Return the (X, Y) coordinate for the center point of the cell that contains the specified text.  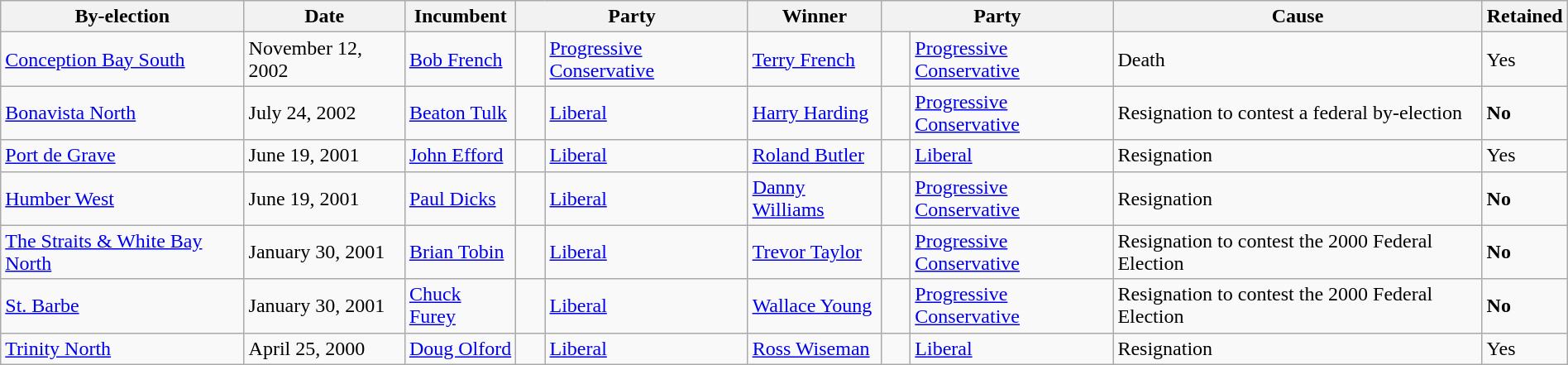
Winner (815, 17)
Roland Butler (815, 156)
John Efford (460, 156)
April 25, 2000 (324, 348)
Beaton Tulk (460, 113)
Port de Grave (122, 156)
Humber West (122, 199)
Wallace Young (815, 306)
Death (1298, 60)
November 12, 2002 (324, 60)
Retained (1525, 17)
Danny Williams (815, 199)
Conception Bay South (122, 60)
Resignation to contest a federal by-election (1298, 113)
Terry French (815, 60)
Incumbent (460, 17)
Harry Harding (815, 113)
Trinity North (122, 348)
Doug Olford (460, 348)
Bob French (460, 60)
Date (324, 17)
Brian Tobin (460, 252)
Chuck Furey (460, 306)
Trevor Taylor (815, 252)
St. Barbe (122, 306)
By-election (122, 17)
Cause (1298, 17)
Paul Dicks (460, 199)
Ross Wiseman (815, 348)
July 24, 2002 (324, 113)
The Straits & White Bay North (122, 252)
Bonavista North (122, 113)
